Locate the cell with the specified text and output its (X, Y) center coordinate. 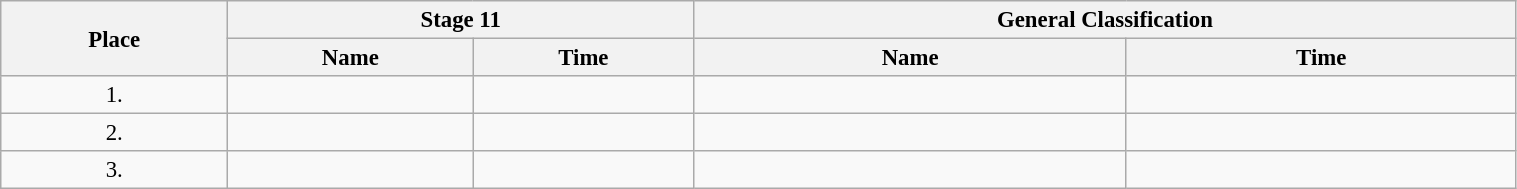
1. (114, 95)
2. (114, 133)
Place (114, 38)
3. (114, 170)
General Classification (1105, 20)
Stage 11 (461, 20)
